Extract the [x, y] coordinate from the center of the cell holding the provided text.  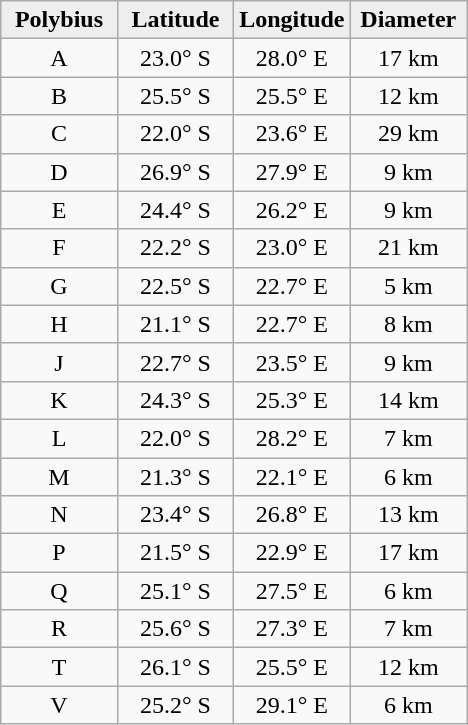
25.1° S [175, 591]
28.2° E [292, 438]
23.0° E [292, 248]
Diameter [408, 20]
25.3° E [292, 400]
C [59, 134]
27.3° E [292, 629]
8 km [408, 324]
26.2° E [292, 210]
E [59, 210]
P [59, 553]
B [59, 96]
M [59, 477]
21.1° S [175, 324]
23.0° S [175, 58]
29 km [408, 134]
22.5° S [175, 286]
22.7° S [175, 362]
21 km [408, 248]
23.5° E [292, 362]
26.8° E [292, 515]
25.2° S [175, 705]
J [59, 362]
26.1° S [175, 667]
27.5° E [292, 591]
Polybius [59, 20]
23.4° S [175, 515]
F [59, 248]
V [59, 705]
25.5° S [175, 96]
24.4° S [175, 210]
5 km [408, 286]
K [59, 400]
13 km [408, 515]
H [59, 324]
27.9° E [292, 172]
T [59, 667]
D [59, 172]
28.0° E [292, 58]
G [59, 286]
L [59, 438]
22.2° S [175, 248]
25.6° S [175, 629]
R [59, 629]
24.3° S [175, 400]
Q [59, 591]
21.3° S [175, 477]
A [59, 58]
23.6° E [292, 134]
Longitude [292, 20]
22.9° E [292, 553]
Latitude [175, 20]
14 km [408, 400]
29.1° E [292, 705]
N [59, 515]
21.5° S [175, 553]
22.1° E [292, 477]
26.9° S [175, 172]
